Find where the given text appears and provide that cell's center as (X, Y) coordinate. 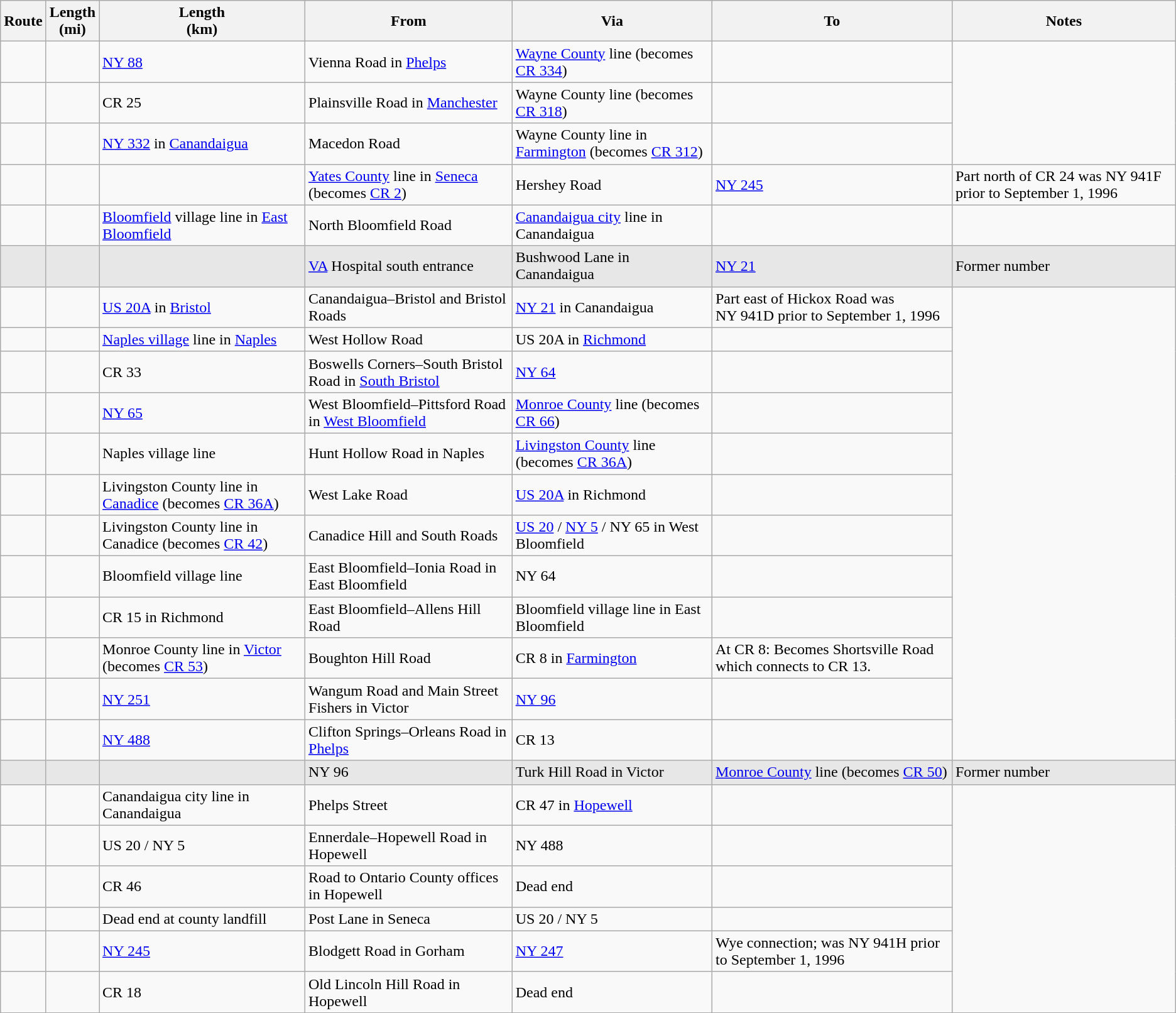
Length(mi) (72, 21)
Wayne County line (becomes CR 318) (612, 103)
Part north of CR 24 was NY 941F prior to September 1, 1996 (1064, 185)
West Bloomfield–Pittsford Road in West Bloomfield (409, 412)
Naples village line in Naples (202, 339)
CR 15 in Richmond (202, 617)
Hershey Road (612, 185)
Dead end at county landfill (202, 919)
Vienna Road in Phelps (409, 62)
Livingston County line in Canadice (becomes CR 36A) (202, 494)
CR 13 (612, 740)
NY 21 in Canandaigua (612, 307)
Clifton Springs–Orleans Road in Phelps (409, 740)
Blodgett Road in Gorham (409, 951)
US 20 / NY 5 / NY 65 in West Bloomfield (612, 535)
Naples village line (202, 454)
Wayne County line (becomes CR 334) (612, 62)
CR 47 in Hopewell (612, 804)
Length(km) (202, 21)
Turk Hill Road in Victor (612, 772)
East Bloomfield–Ionia Road in East Bloomfield (409, 577)
NY 332 in Canandaigua (202, 143)
Boswells Corners–South Bristol Road in South Bristol (409, 372)
Monroe County line (becomes CR 50) (832, 772)
Livingston County line (becomes CR 36A) (612, 454)
CR 25 (202, 103)
At CR 8: Becomes Shortsville Road which connects to CR 13. (832, 659)
Notes (1064, 21)
Monroe County line (becomes CR 66) (612, 412)
Wayne County line in Farmington (becomes CR 312) (612, 143)
Road to Ontario County offices in Hopewell (409, 886)
Route (23, 21)
Bushwood Lane in Canandaigua (612, 266)
Wye connection; was NY 941H prior to September 1, 1996 (832, 951)
To (832, 21)
Wangum Road and Main Street Fishers in Victor (409, 699)
CR 33 (202, 372)
Via (612, 21)
NY 88 (202, 62)
NY 65 (202, 412)
Phelps Street (409, 804)
CR 8 in Farmington (612, 659)
Old Lincoln Hill Road in Hopewell (409, 992)
NY 251 (202, 699)
Yates County line in Seneca (becomes CR 2) (409, 185)
Plainsville Road in Manchester (409, 103)
Monroe County line in Victor (becomes CR 53) (202, 659)
Part east of Hickox Road was NY 941D prior to September 1, 1996 (832, 307)
CR 46 (202, 886)
West Hollow Road (409, 339)
Bloomfield village line (202, 577)
Canandaigua–Bristol and Bristol Roads (409, 307)
North Bloomfield Road (409, 225)
Ennerdale–Hopewell Road in Hopewell (409, 846)
US 20A in Bristol (202, 307)
East Bloomfield–Allens Hill Road (409, 617)
Hunt Hollow Road in Naples (409, 454)
Boughton Hill Road (409, 659)
Post Lane in Seneca (409, 919)
Macedon Road (409, 143)
Livingston County line in Canadice (becomes CR 42) (202, 535)
CR 18 (202, 992)
West Lake Road (409, 494)
Canadice Hill and South Roads (409, 535)
From (409, 21)
VA Hospital south entrance (409, 266)
NY 247 (612, 951)
NY 21 (832, 266)
